Search for the cell housing the specified text and yield its (X, Y) center coordinate. 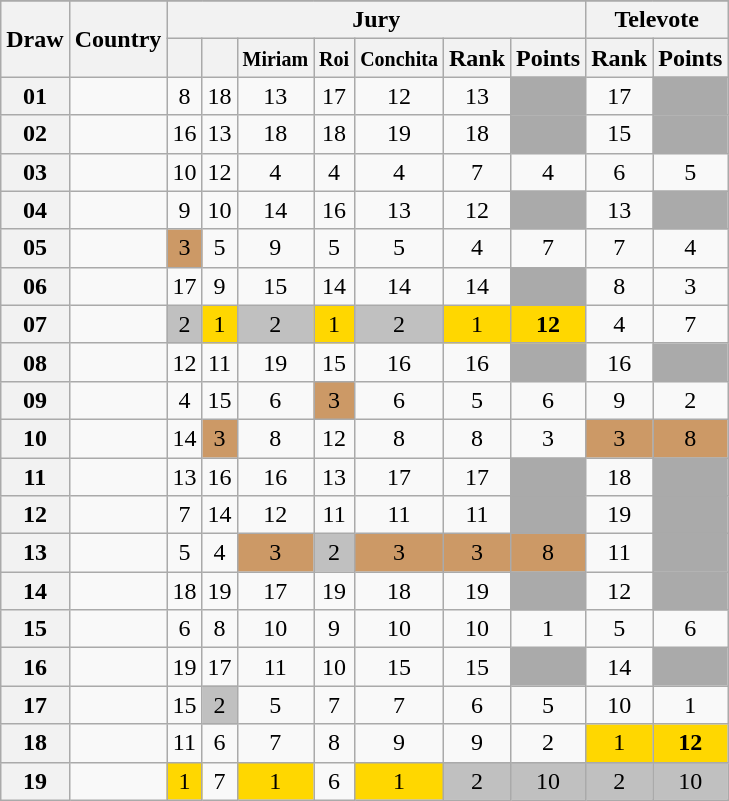
Roi (334, 58)
02 (35, 134)
Country (118, 39)
07 (35, 324)
Miriam (276, 58)
06 (35, 286)
09 (35, 400)
Jury (376, 20)
Conchita (400, 58)
Draw (35, 39)
04 (35, 210)
01 (35, 96)
03 (35, 172)
Televote (657, 20)
08 (35, 362)
05 (35, 248)
